Identify which cell holds the provided text, then report its [x, y] central coordinate. 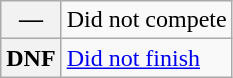
DNF [31, 58]
Did not finish [146, 58]
— [31, 20]
Did not compete [146, 20]
